Detect which cell encompasses the target text, then output its (x, y) center coordinate. 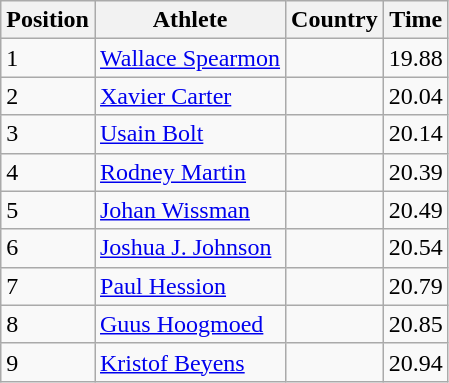
8 (48, 324)
Position (48, 20)
2 (48, 96)
20.04 (416, 96)
1 (48, 58)
Rodney Martin (190, 172)
19.88 (416, 58)
Country (335, 20)
20.79 (416, 286)
7 (48, 286)
Guus Hoogmoed (190, 324)
20.85 (416, 324)
3 (48, 134)
Usain Bolt (190, 134)
4 (48, 172)
Athlete (190, 20)
20.14 (416, 134)
20.54 (416, 248)
Time (416, 20)
20.94 (416, 362)
Kristof Beyens (190, 362)
5 (48, 210)
Xavier Carter (190, 96)
Paul Hession (190, 286)
6 (48, 248)
20.39 (416, 172)
Wallace Spearmon (190, 58)
Joshua J. Johnson (190, 248)
Johan Wissman (190, 210)
20.49 (416, 210)
9 (48, 362)
